Provide the (x, y) coordinate of the cell's center where the given text is located.  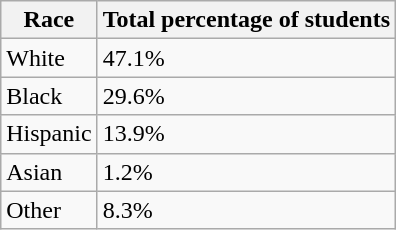
Total percentage of students (246, 20)
13.9% (246, 134)
White (49, 58)
Other (49, 210)
Asian (49, 172)
1.2% (246, 172)
47.1% (246, 58)
8.3% (246, 210)
Race (49, 20)
Black (49, 96)
Hispanic (49, 134)
29.6% (246, 96)
